Capture the cell that displays the provided text and extract its (X, Y) central coordinate. 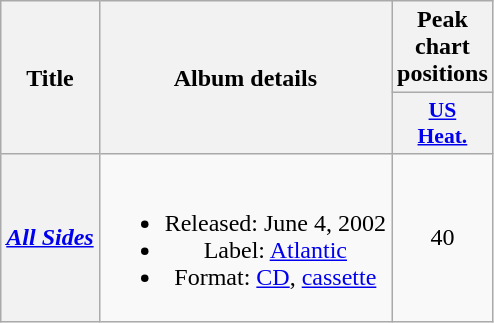
40 (443, 238)
USHeat. (443, 124)
All Sides (50, 238)
Peak chart positions (443, 47)
Released: June 4, 2002Label: AtlanticFormat: CD, cassette (245, 238)
Title (50, 78)
Album details (245, 78)
